Pinpoint the cell where the given text exists, returning its [X, Y] midpoint coordinate. 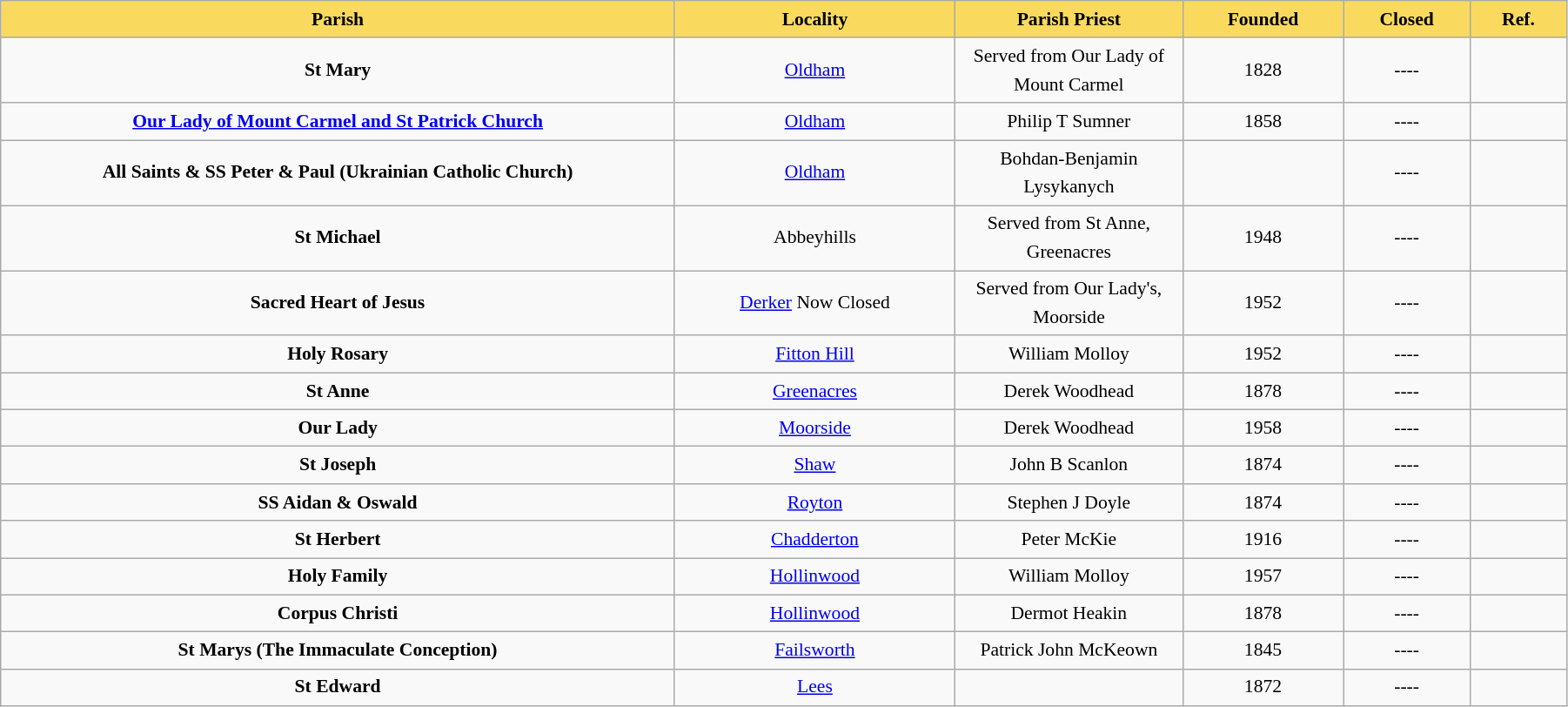
Our Lady [338, 428]
Derker Now Closed [814, 303]
All Saints & SS Peter & Paul (Ukrainian Catholic Church) [338, 172]
St Joseph [338, 465]
Royton [814, 503]
Fitton Hill [814, 355]
Holy Family [338, 576]
Greenacres [814, 392]
St Marys (The Immaculate Conception) [338, 651]
Chadderton [814, 540]
St Mary [338, 71]
Sacred Heart of Jesus [338, 303]
Locality [814, 19]
Dermot Heakin [1069, 613]
St Herbert [338, 540]
Lees [814, 688]
Philip T Sumner [1069, 122]
Peter McKie [1069, 540]
1948 [1263, 239]
John B Scanlon [1069, 465]
Shaw [814, 465]
1957 [1263, 576]
1872 [1263, 688]
Patrick John McKeown [1069, 651]
Parish Priest [1069, 19]
Our Lady of Mount Carmel and St Patrick Church [338, 122]
Bohdan-Benjamin Lysykanych [1069, 172]
Ref. [1518, 19]
Founded [1263, 19]
Served from Our Lady of Mount Carmel [1069, 71]
1858 [1263, 122]
1916 [1263, 540]
Abbeyhills [814, 239]
1958 [1263, 428]
Served from St Anne, Greenacres [1069, 239]
Served from Our Lady's, Moorside [1069, 303]
St Edward [338, 688]
Corpus Christi [338, 613]
SS Aidan & Oswald [338, 503]
Moorside [814, 428]
St Anne [338, 392]
St Michael [338, 239]
Parish [338, 19]
1845 [1263, 651]
Failsworth [814, 651]
Holy Rosary [338, 355]
Closed [1407, 19]
1828 [1263, 71]
Stephen J Doyle [1069, 503]
